Provide the (x, y) coordinate of the cell's center where the given text is located.  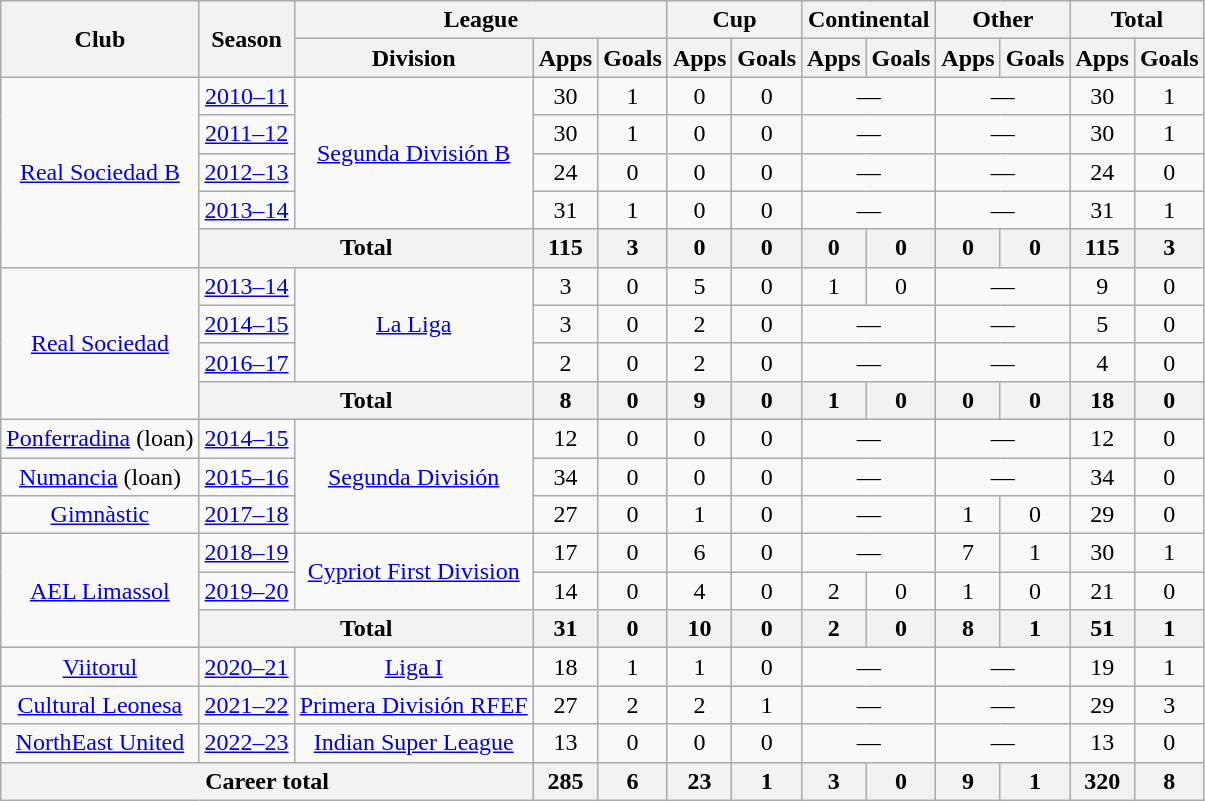
2022–23 (246, 743)
2012–13 (246, 172)
Real Sociedad (100, 343)
19 (1102, 667)
21 (1102, 591)
14 (565, 591)
10 (699, 629)
Division (414, 58)
NorthEast United (100, 743)
Ponferradina (loan) (100, 438)
League (480, 20)
2015–16 (246, 477)
2020–21 (246, 667)
Season (246, 39)
Liga I (414, 667)
2011–12 (246, 134)
2010–11 (246, 96)
2016–17 (246, 362)
AEL Limassol (100, 591)
Cultural Leonesa (100, 705)
Cypriot First Division (414, 572)
320 (1102, 781)
51 (1102, 629)
Club (100, 39)
2018–19 (246, 553)
Primera División RFEF (414, 705)
7 (968, 553)
2019–20 (246, 591)
Gimnàstic (100, 515)
2021–22 (246, 705)
Other (1003, 20)
Segunda División B (414, 153)
Indian Super League (414, 743)
Continental (869, 20)
Segunda División (414, 476)
Real Sociedad B (100, 172)
La Liga (414, 324)
17 (565, 553)
2017–18 (246, 515)
23 (699, 781)
Numancia (loan) (100, 477)
Viitorul (100, 667)
285 (565, 781)
Cup (734, 20)
Career total (267, 781)
